Scan for the cell matching the given text and deliver its (X, Y) coordinate at center. 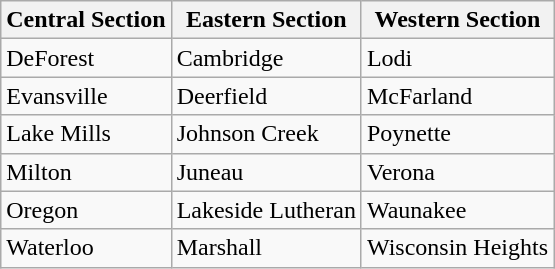
Waunakee (457, 210)
Central Section (86, 20)
McFarland (457, 96)
Milton (86, 172)
Juneau (266, 172)
Marshall (266, 248)
Oregon (86, 210)
Western Section (457, 20)
Lodi (457, 58)
Evansville (86, 96)
Lake Mills (86, 134)
Verona (457, 172)
Wisconsin Heights (457, 248)
Deerfield (266, 96)
Cambridge (266, 58)
Poynette (457, 134)
Waterloo (86, 248)
Eastern Section (266, 20)
DeForest (86, 58)
Johnson Creek (266, 134)
Lakeside Lutheran (266, 210)
